Locate the cell with the specified text and output its (x, y) center coordinate. 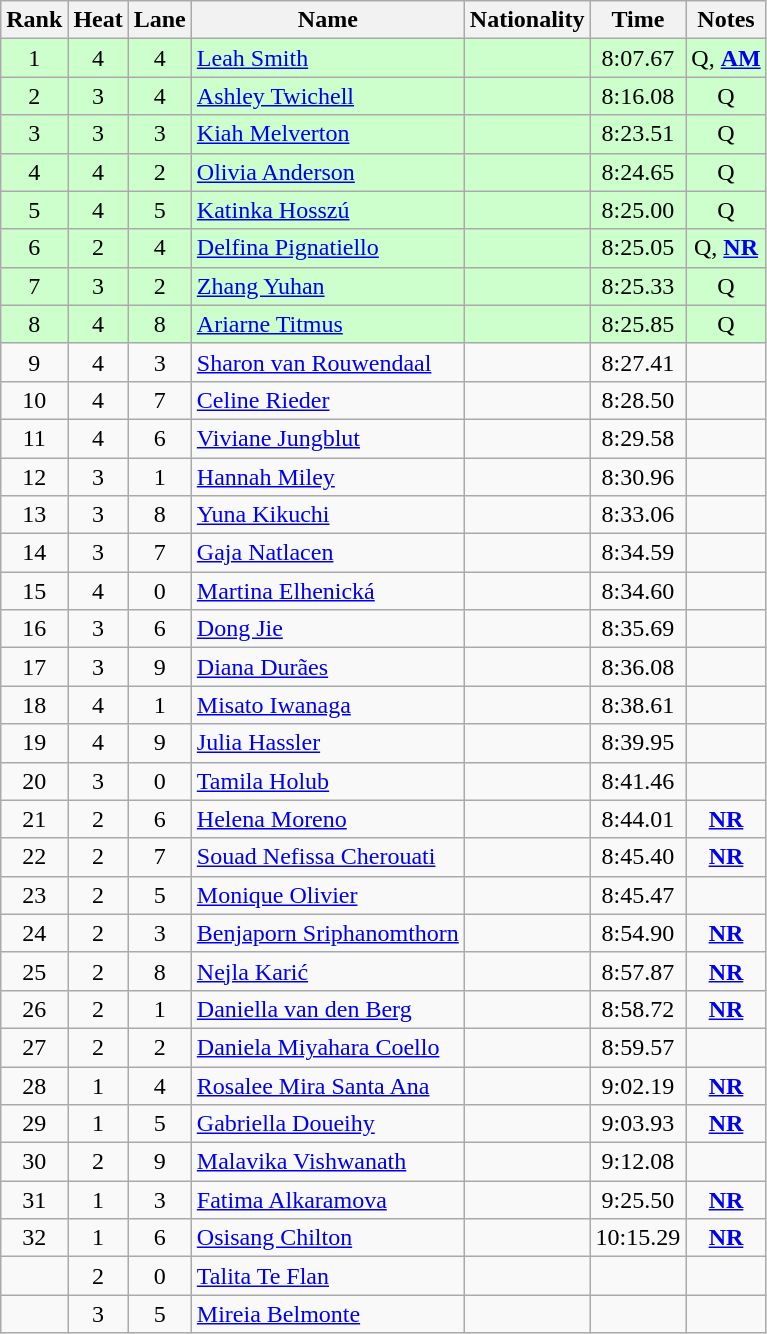
31 (34, 1200)
Helena Moreno (328, 819)
8:54.90 (638, 933)
8:58.72 (638, 1009)
9:02.19 (638, 1085)
8:25.05 (638, 248)
8:29.58 (638, 438)
Zhang Yuhan (328, 286)
Martina Elhenická (328, 591)
Ashley Twichell (328, 96)
Delfina Pignatiello (328, 248)
8:44.01 (638, 819)
8:28.50 (638, 400)
8:36.08 (638, 667)
Nejla Karić (328, 971)
8:38.61 (638, 705)
8:25.33 (638, 286)
8:41.46 (638, 781)
32 (34, 1238)
23 (34, 895)
8:07.67 (638, 58)
21 (34, 819)
Olivia Anderson (328, 172)
Q, NR (726, 248)
Tamila Holub (328, 781)
Heat (98, 20)
8:57.87 (638, 971)
8:25.00 (638, 210)
22 (34, 857)
Hannah Miley (328, 477)
Yuna Kikuchi (328, 515)
Ariarne Titmus (328, 324)
Viviane Jungblut (328, 438)
Rank (34, 20)
Q, AM (726, 58)
Fatima Alkaramova (328, 1200)
Souad Nefissa Cherouati (328, 857)
24 (34, 933)
Notes (726, 20)
Nationality (527, 20)
18 (34, 705)
Time (638, 20)
Daniela Miyahara Coello (328, 1047)
Dong Jie (328, 629)
8:27.41 (638, 362)
12 (34, 477)
Katinka Hosszú (328, 210)
Talita Te Flan (328, 1276)
8:34.60 (638, 591)
17 (34, 667)
Rosalee Mira Santa Ana (328, 1085)
Misato Iwanaga (328, 705)
26 (34, 1009)
Julia Hassler (328, 743)
9:25.50 (638, 1200)
30 (34, 1162)
Monique Olivier (328, 895)
8:25.85 (638, 324)
Celine Rieder (328, 400)
14 (34, 553)
8:35.69 (638, 629)
15 (34, 591)
Osisang Chilton (328, 1238)
8:30.96 (638, 477)
8:16.08 (638, 96)
Malavika Vishwanath (328, 1162)
25 (34, 971)
16 (34, 629)
20 (34, 781)
Mireia Belmonte (328, 1314)
8:23.51 (638, 134)
Leah Smith (328, 58)
Sharon van Rouwendaal (328, 362)
19 (34, 743)
10:15.29 (638, 1238)
28 (34, 1085)
Diana Durães (328, 667)
Gabriella Doueihy (328, 1124)
29 (34, 1124)
Name (328, 20)
Daniella van den Berg (328, 1009)
9:03.93 (638, 1124)
Benjaporn Sriphanomthorn (328, 933)
11 (34, 438)
8:45.47 (638, 895)
10 (34, 400)
8:59.57 (638, 1047)
Gaja Natlacen (328, 553)
8:34.59 (638, 553)
27 (34, 1047)
13 (34, 515)
8:33.06 (638, 515)
8:24.65 (638, 172)
Kiah Melverton (328, 134)
8:39.95 (638, 743)
8:45.40 (638, 857)
Lane (160, 20)
9:12.08 (638, 1162)
